Search for the cell housing the specified text and yield its (x, y) center coordinate. 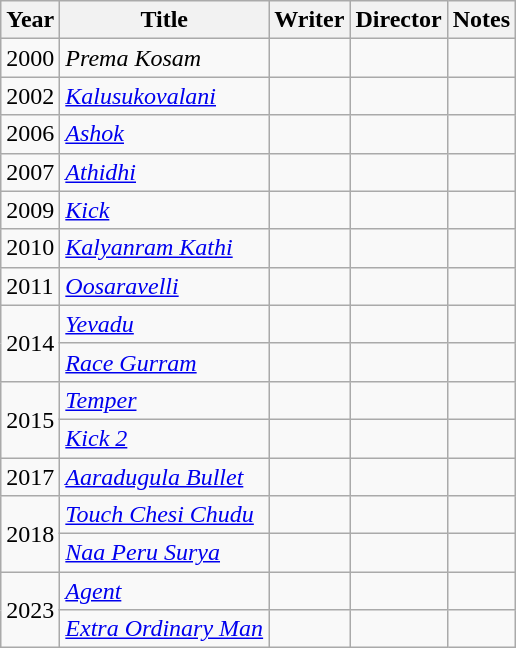
Prema Kosam (164, 58)
Yevadu (164, 324)
2006 (30, 134)
Athidhi (164, 172)
Oosaravelli (164, 286)
2002 (30, 96)
Kalusukovalani (164, 96)
2017 (30, 477)
2009 (30, 210)
Year (30, 20)
2014 (30, 343)
Ashok (164, 134)
Extra Ordinary Man (164, 629)
Agent (164, 591)
Kalyanram Kathi (164, 248)
Title (164, 20)
2011 (30, 286)
Notes (481, 20)
2007 (30, 172)
2000 (30, 58)
Touch Chesi Chudu (164, 515)
Writer (310, 20)
Kick 2 (164, 438)
Temper (164, 400)
Kick (164, 210)
2010 (30, 248)
2018 (30, 534)
Naa Peru Surya (164, 553)
Aaradugula Bullet (164, 477)
2023 (30, 610)
Race Gurram (164, 362)
2015 (30, 419)
Director (398, 20)
